Pinpoint the cell where the given text exists, returning its [x, y] midpoint coordinate. 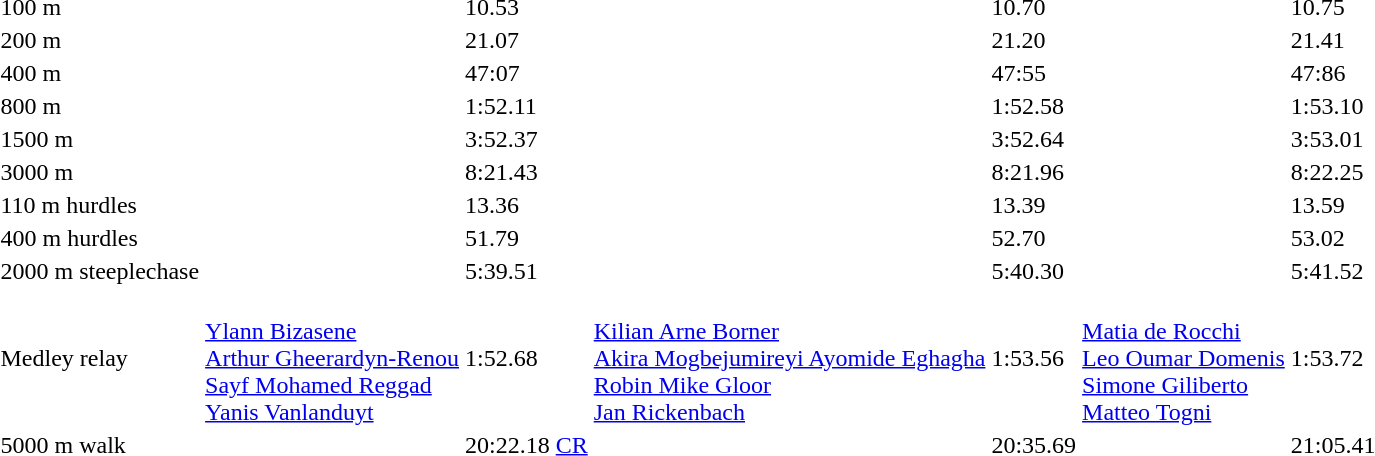
13.36 [527, 205]
Kilian Arne BornerAkira Mogbejumireyi Ayomide EghaghaRobin Mike GloorJan Rickenbach [790, 358]
1:53.56 [1034, 358]
Ylann BizaseneArthur Gheerardyn-RenouSayf Mohamed ReggadYanis Vanlanduyt [332, 358]
3:52.37 [527, 139]
47:07 [527, 73]
52.70 [1034, 238]
8:21.96 [1034, 172]
5:39.51 [527, 271]
Matia de RocchiLeo Oumar DomenisSimone GilibertoMatteo Togni [1184, 358]
21.20 [1034, 40]
1:52.58 [1034, 106]
3:52.64 [1034, 139]
51.79 [527, 238]
1:52.68 [527, 358]
21.07 [527, 40]
5:40.30 [1034, 271]
13.39 [1034, 205]
1:52.11 [527, 106]
47:55 [1034, 73]
8:21.43 [527, 172]
